Output the (X, Y) coordinate of the center of the cell containing the given text.  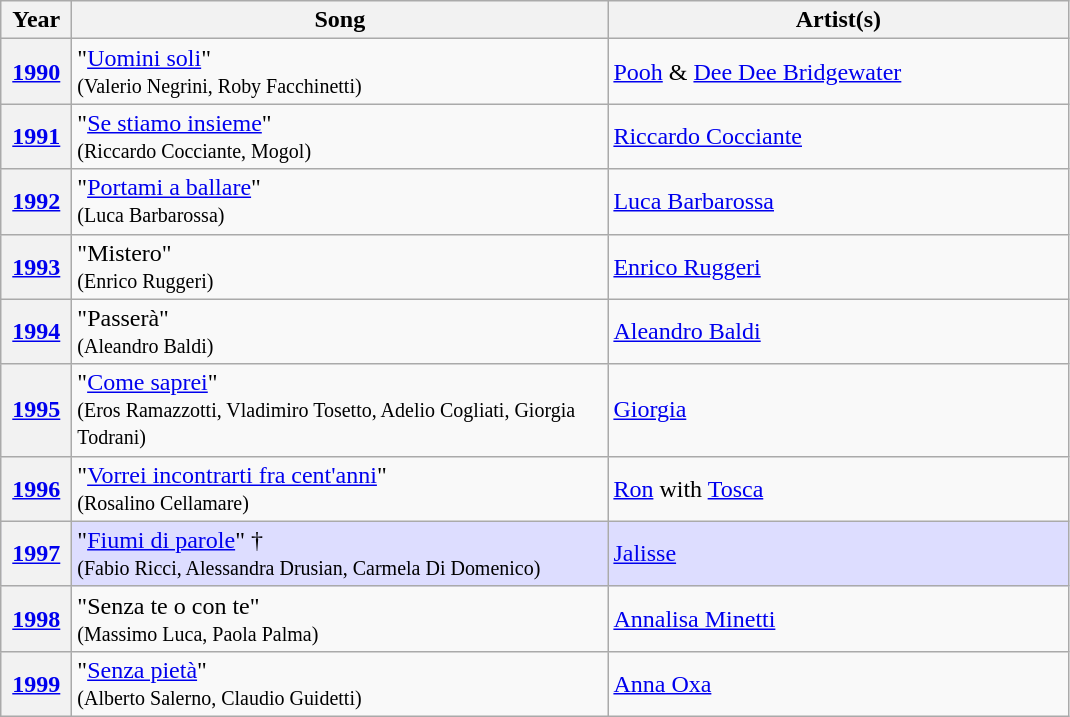
"Senza pietà"(Alberto Salerno, Claudio Guidetti) (340, 684)
Giorgia (838, 410)
"Uomini soli"(Valerio Negrini, Roby Facchinetti) (340, 72)
Ron with Tosca (838, 488)
1991 (36, 136)
1992 (36, 202)
Song (340, 20)
1997 (36, 554)
1994 (36, 332)
1996 (36, 488)
Annalisa Minetti (838, 618)
Enrico Ruggeri (838, 266)
"Fiumi di parole" †(Fabio Ricci, Alessandra Drusian, Carmela Di Domenico) (340, 554)
1999 (36, 684)
"Se stiamo insieme"(Riccardo Cocciante, Mogol) (340, 136)
Artist(s) (838, 20)
"Vorrei incontrarti fra cent'anni"(Rosalino Cellamare) (340, 488)
Pooh & Dee Dee Bridgewater (838, 72)
1990 (36, 72)
1998 (36, 618)
"Passerà"(Aleandro Baldi) (340, 332)
Anna Oxa (838, 684)
Year (36, 20)
1993 (36, 266)
1995 (36, 410)
"Mistero"(Enrico Ruggeri) (340, 266)
Aleandro Baldi (838, 332)
Luca Barbarossa (838, 202)
Jalisse (838, 554)
Riccardo Cocciante (838, 136)
"Come saprei"(Eros Ramazzotti, Vladimiro Tosetto, Adelio Cogliati, Giorgia Todrani) (340, 410)
"Portami a ballare"(Luca Barbarossa) (340, 202)
"Senza te o con te"(Massimo Luca, Paola Palma) (340, 618)
